Extract the [X, Y] coordinate from the center of the cell holding the provided text.  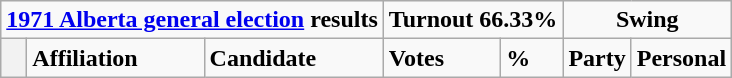
Swing [648, 20]
Candidate [294, 58]
Turnout 66.33% [473, 20]
Affiliation [116, 58]
Votes [442, 58]
Personal [681, 58]
% [532, 58]
Party [597, 58]
1971 Alberta general election results [192, 20]
